Identify which cell holds the provided text, then report its (X, Y) central coordinate. 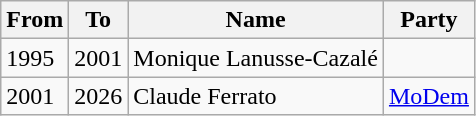
To (98, 20)
From (35, 20)
2026 (98, 96)
Name (256, 20)
Claude Ferrato (256, 96)
Party (428, 20)
Monique Lanusse-Cazalé (256, 58)
MoDem (428, 96)
1995 (35, 58)
